For the text-containing cell, return its midpoint in [x, y] coordinate format. 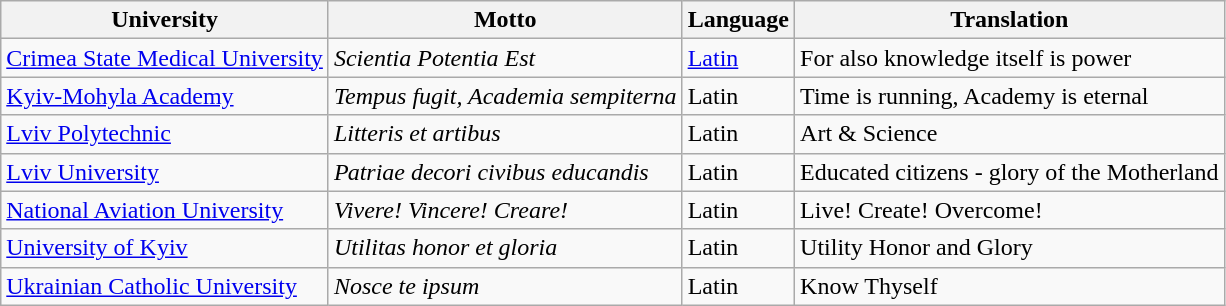
Time is running, Academy is eternal [1010, 96]
Translation [1010, 20]
Litteris et artibus [505, 134]
Live! Create! Overcome! [1010, 210]
Nosce te ipsum [505, 286]
Utility Honor and Glory [1010, 248]
National Aviation University [165, 210]
Educated citizens - glory of the Motherland [1010, 172]
Motto [505, 20]
Art & Science [1010, 134]
Lviv University [165, 172]
University of Kyiv [165, 248]
Kyiv-Mohyla Academy [165, 96]
Ukrainian Catholic University [165, 286]
For also knowledge itself is power [1010, 58]
Lviv Polytechnic [165, 134]
Раtriаe dесоri сіvibus еducаndis [505, 172]
Scientia Potentia Est [505, 58]
Tempus fugit, Academia sempiterna [505, 96]
University [165, 20]
Language [738, 20]
Utilitas honor et gloria [505, 248]
Crimea State Medical University [165, 58]
Know Thyself [1010, 286]
Vivere! Vincere! Creare! [505, 210]
